From the cell containing the given text, extract its center point as [x, y] coordinate. 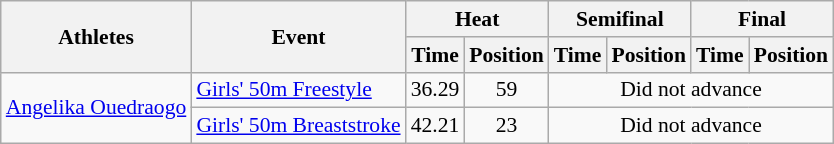
Semifinal [620, 19]
Heat [478, 19]
Girls' 50m Breaststroke [298, 126]
59 [506, 90]
23 [506, 126]
Athletes [96, 36]
36.29 [436, 90]
Event [298, 36]
Final [762, 19]
Angelika Ouedraogo [96, 108]
42.21 [436, 126]
Girls' 50m Freestyle [298, 90]
